Detect which cell encompasses the target text, then output its (X, Y) center coordinate. 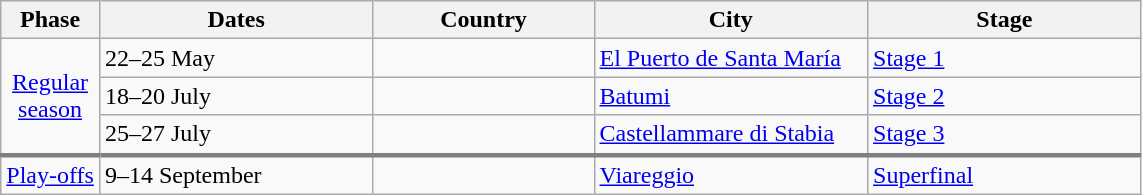
Viareggio (731, 174)
Country (484, 20)
Stage (1005, 20)
Play-offs (50, 174)
9–14 September (236, 174)
Regularseason (50, 97)
18–20 July (236, 96)
Stage 3 (1005, 135)
Dates (236, 20)
25–27 July (236, 135)
Castellammare di Stabia (731, 135)
El Puerto de Santa María (731, 58)
Phase (50, 20)
Superfinal (1005, 174)
Stage 2 (1005, 96)
Stage 1 (1005, 58)
22–25 May (236, 58)
City (731, 20)
Batumi (731, 96)
